Provide the (X, Y) coordinate of the cell's center where the given text is located.  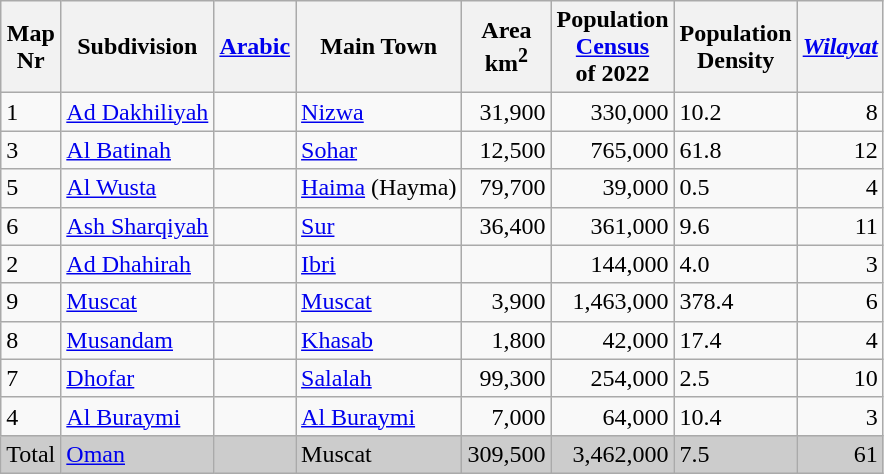
10.2 (736, 112)
Salalah (379, 378)
Arabic (255, 47)
64,000 (612, 416)
765,000 (612, 150)
31,900 (506, 112)
Wilayat (840, 47)
11 (840, 226)
7 (31, 378)
Khasab (379, 340)
0.5 (736, 188)
2.5 (736, 378)
99,300 (506, 378)
Dhofar (138, 378)
Sohar (379, 150)
4.0 (736, 264)
144,000 (612, 264)
79,700 (506, 188)
7,000 (506, 416)
10 (840, 378)
10.4 (736, 416)
5 (31, 188)
Al Batinah (138, 150)
Nizwa (379, 112)
1,800 (506, 340)
7.5 (736, 454)
9.6 (736, 226)
361,000 (612, 226)
Total (31, 454)
3,900 (506, 302)
Areakm2 (506, 47)
PopulationDensity (736, 47)
61.8 (736, 150)
Ad Dhahirah (138, 264)
1 (31, 112)
Ad Dakhiliyah (138, 112)
PopulationCensusof 2022 (612, 47)
12,500 (506, 150)
12 (840, 150)
Haima (Hayma) (379, 188)
17.4 (736, 340)
36,400 (506, 226)
Ash Sharqiyah (138, 226)
309,500 (506, 454)
Main Town (379, 47)
Sur (379, 226)
1,463,000 (612, 302)
330,000 (612, 112)
3,462,000 (612, 454)
2 (31, 264)
Oman (138, 454)
42,000 (612, 340)
Subdivision (138, 47)
Al Wusta (138, 188)
61 (840, 454)
39,000 (612, 188)
378.4 (736, 302)
9 (31, 302)
MapNr (31, 47)
254,000 (612, 378)
Ibri (379, 264)
Musandam (138, 340)
